Scan for the cell matching the given text and deliver its [x, y] coordinate at center. 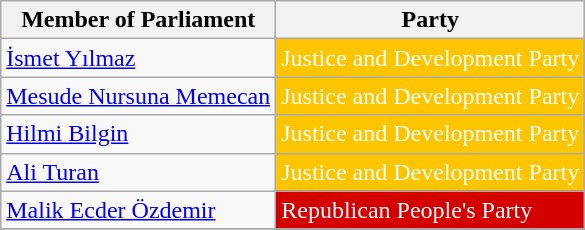
Mesude Nursuna Memecan [138, 96]
Malik Ecder Özdemir [138, 210]
Ali Turan [138, 172]
Party [430, 20]
İsmet Yılmaz [138, 58]
Hilmi Bilgin [138, 134]
Member of Parliament [138, 20]
Republican People's Party [430, 210]
